Return the [X, Y] coordinate for the center point of the cell that contains the specified text.  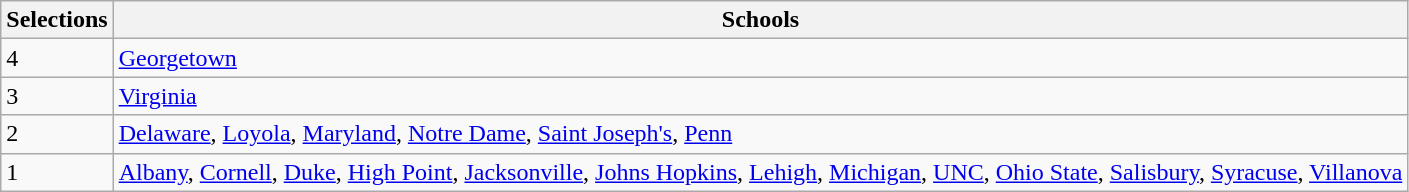
4 [57, 58]
3 [57, 96]
2 [57, 134]
Schools [760, 20]
1 [57, 172]
Georgetown [760, 58]
Delaware, Loyola, Maryland, Notre Dame, Saint Joseph's, Penn [760, 134]
Virginia [760, 96]
Selections [57, 20]
Albany, Cornell, Duke, High Point, Jacksonville, Johns Hopkins, Lehigh, Michigan, UNC, Ohio State, Salisbury, Syracuse, Villanova [760, 172]
